Detect which cell encompasses the target text, then output its (X, Y) center coordinate. 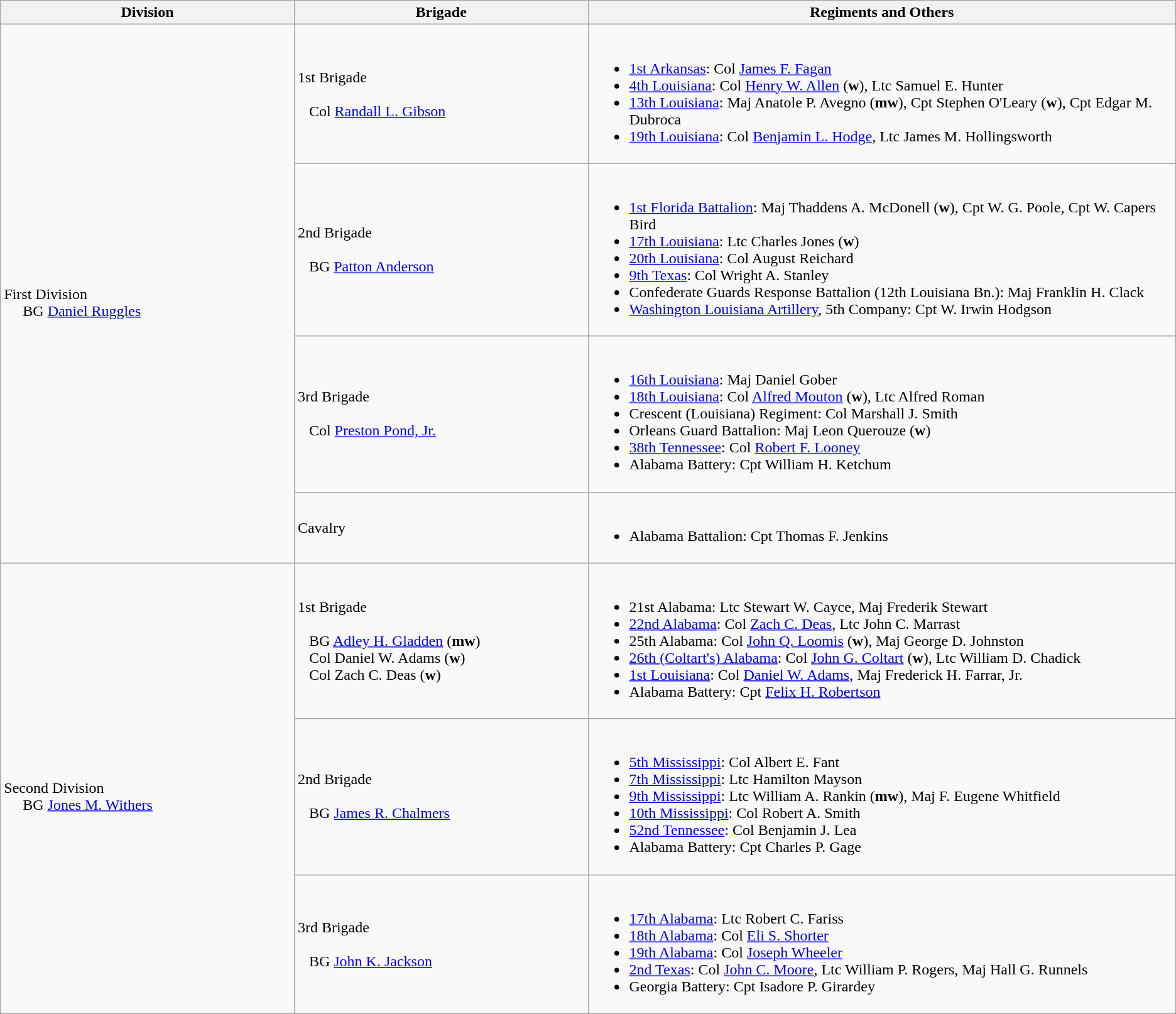
Alabama Battalion: Cpt Thomas F. Jenkins (882, 528)
1st Brigade Col Randall L. Gibson (441, 94)
First Division BG Daniel Ruggles (148, 294)
Division (148, 13)
Cavalry (441, 528)
Brigade (441, 13)
2nd Brigade BG Patton Anderson (441, 250)
Second Division BG Jones M. Withers (148, 788)
3rd Brigade Col Preston Pond, Jr. (441, 414)
Regiments and Others (882, 13)
3rd Brigade BG John K. Jackson (441, 944)
1st Brigade BG Adley H. Gladden (mw) Col Daniel W. Adams (w) Col Zach C. Deas (w) (441, 641)
2nd Brigade BG James R. Chalmers (441, 797)
